Output the [X, Y] coordinate of the center of the cell containing the given text.  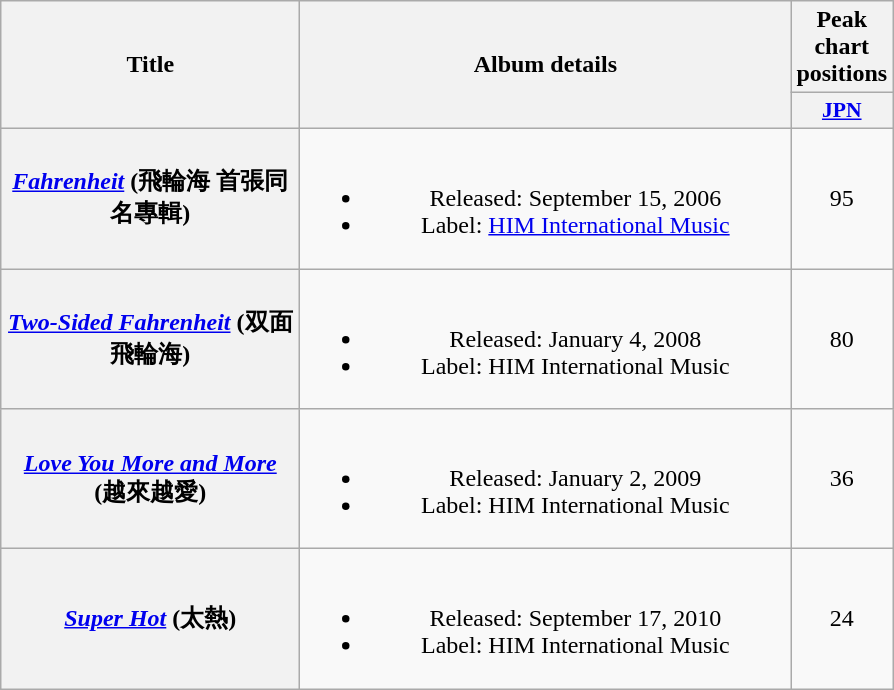
Super Hot (太熱) [150, 619]
95 [842, 198]
JPN [842, 111]
Peak chart positions [842, 47]
Released: January 4, 2008 Label: HIM International Music [546, 338]
Love You More and More (越來越愛) [150, 479]
Two-Sided Fahrenheit (双面飛輪海) [150, 338]
Album details [546, 65]
Released: September 15, 2006 Label: HIM International Music [546, 198]
24 [842, 619]
Released: January 2, 2009 Label: HIM International Music [546, 479]
Released: September 17, 2010 Label: HIM International Music [546, 619]
Title [150, 65]
Fahrenheit (飛輪海 首張同名專輯) [150, 198]
36 [842, 479]
80 [842, 338]
